Locate the cell with the specified text and output its [x, y] center coordinate. 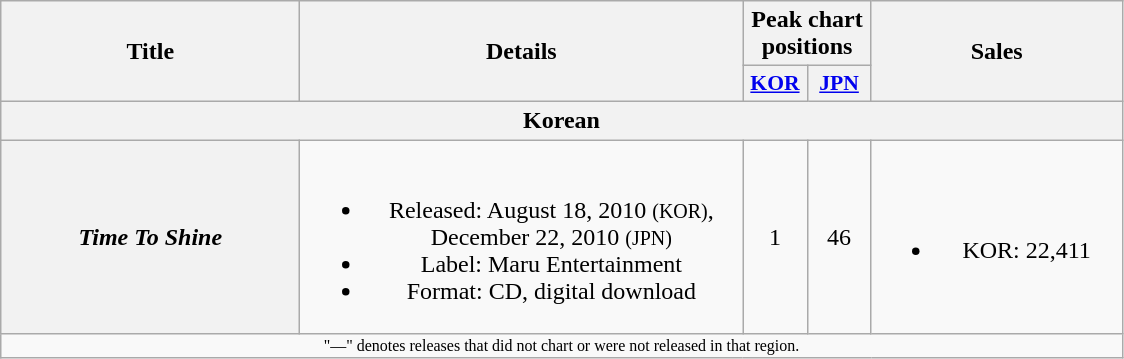
Peak chart positions [807, 34]
Korean [562, 120]
Title [150, 52]
Time To Shine [150, 237]
46 [839, 237]
KOR [775, 84]
Sales [996, 52]
JPN [839, 84]
1 [775, 237]
KOR: 22,411 [996, 237]
"—" denotes releases that did not chart or were not released in that region. [562, 346]
Released: August 18, 2010 (KOR), December 22, 2010 (JPN)Label: Maru EntertainmentFormat: CD, digital download [522, 237]
Details [522, 52]
